Locate the cell with the specified text and output its (X, Y) center coordinate. 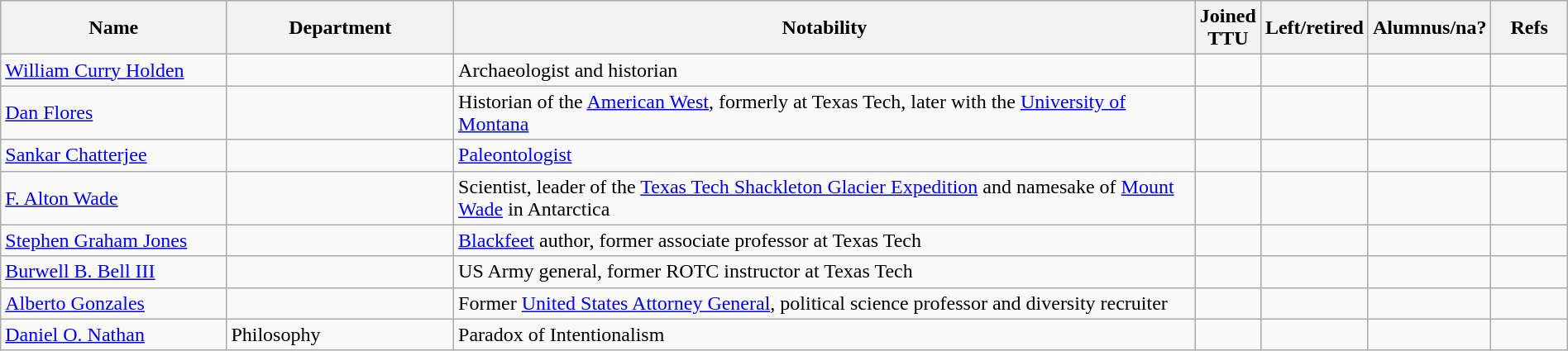
Daniel O. Nathan (114, 334)
Burwell B. Bell III (114, 272)
Department (341, 28)
Left/retired (1314, 28)
Refs (1529, 28)
Name (114, 28)
Archaeologist and historian (825, 70)
Blackfeet author, former associate professor at Texas Tech (825, 240)
US Army general, former ROTC instructor at Texas Tech (825, 272)
Dan Flores (114, 112)
Paleontologist (825, 155)
Scientist, leader of the Texas Tech Shackleton Glacier Expedition and namesake of Mount Wade in Antarctica (825, 198)
Alberto Gonzales (114, 303)
Historian of the American West, formerly at Texas Tech, later with the University of Montana (825, 112)
Philosophy (341, 334)
Former United States Attorney General, political science professor and diversity recruiter (825, 303)
Alumnus/na? (1429, 28)
Joined TTU (1227, 28)
Stephen Graham Jones (114, 240)
Paradox of Intentionalism (825, 334)
Sankar Chatterjee (114, 155)
F. Alton Wade (114, 198)
Notability (825, 28)
William Curry Holden (114, 70)
